Locate the cell with the specified text and output its (x, y) center coordinate. 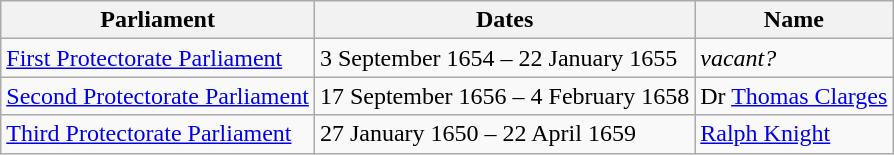
3 September 1654 – 22 January 1655 (504, 58)
Ralph Knight (794, 134)
17 September 1656 – 4 February 1658 (504, 96)
Dr Thomas Clarges (794, 96)
27 January 1650 – 22 April 1659 (504, 134)
Second Protectorate Parliament (158, 96)
Third Protectorate Parliament (158, 134)
Name (794, 20)
vacant? (794, 58)
Parliament (158, 20)
First Protectorate Parliament (158, 58)
Dates (504, 20)
